Provide the [X, Y] coordinate of the cell's center where the given text is located.  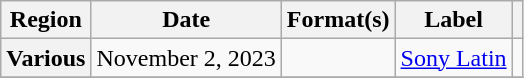
Various [46, 58]
Label [454, 20]
Date [186, 20]
Region [46, 20]
Format(s) [338, 20]
November 2, 2023 [186, 58]
Sony Latin [454, 58]
